Find where the given text appears and provide that cell's center as (x, y) coordinate. 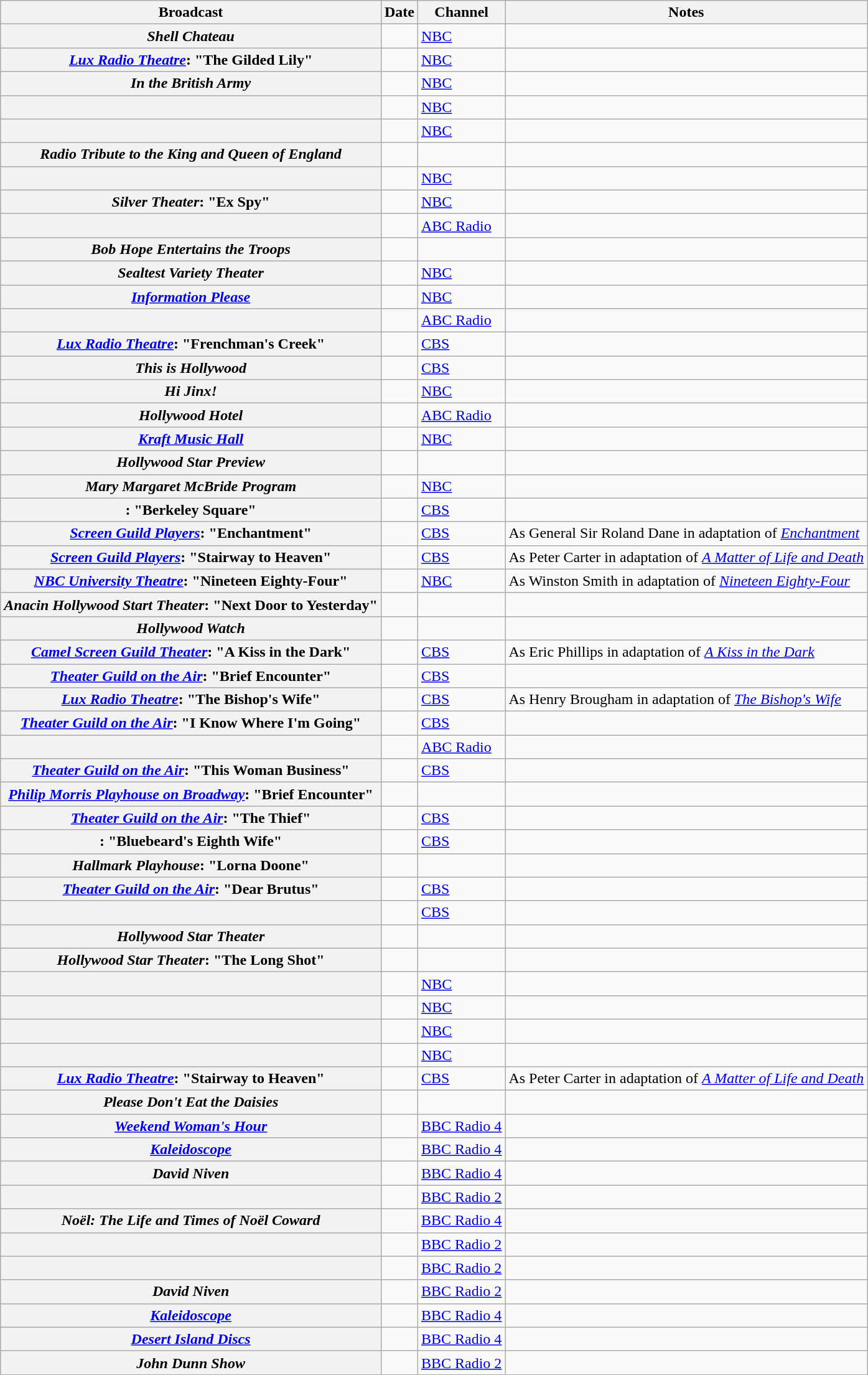
Channel (461, 12)
In the British Army (191, 83)
Date (399, 12)
Hollywood Star Theater: "The Long Shot" (191, 960)
Desert Island Discs (191, 1339)
This is Hollywood (191, 368)
Lux Radio Theatre: "Frenchman's Creek" (191, 344)
Theater Guild on the Air: "Brief Encounter" (191, 675)
Shell Chateau (191, 36)
Hi Jinx! (191, 392)
Mary Margaret McBride Program (191, 486)
Lux Radio Theatre: "Stairway to Heaven" (191, 1079)
Screen Guild Players: "Stairway to Heaven" (191, 557)
Noël: The Life and Times of Noël Coward (191, 1221)
Kraft Music Hall (191, 439)
Lux Radio Theatre: "The Gilded Lily" (191, 60)
Theater Guild on the Air: "I Know Where I'm Going" (191, 723)
Hallmark Playhouse: "Lorna Doone" (191, 865)
Camel Screen Guild Theater: "A Kiss in the Dark" (191, 652)
: "Berkeley Square" (191, 510)
Information Please (191, 297)
Bob Hope Entertains the Troops (191, 249)
: "Bluebeard's Eighth Wife" (191, 842)
Hollywood Star Preview (191, 462)
Philip Morris Playhouse on Broadway: "Brief Encounter" (191, 794)
As Henry Brougham in adaptation of The Bishop's Wife (686, 700)
Radio Tribute to the King and Queen of England (191, 154)
As Eric Phillips in adaptation of A Kiss in the Dark (686, 652)
John Dunn Show (191, 1363)
Sealtest Variety Theater (191, 273)
Screen Guild Players: "Enchantment" (191, 533)
Broadcast (191, 12)
Silver Theater: "Ex Spy" (191, 202)
As General Sir Roland Dane in adaptation of Enchantment (686, 533)
Anacin Hollywood Start Theater: "Next Door to Yesterday" (191, 604)
Theater Guild on the Air: "The Thief" (191, 818)
Weekend Woman's Hour (191, 1126)
Hollywood Hotel (191, 415)
Hollywood Watch (191, 628)
Theater Guild on the Air: "This Woman Business" (191, 771)
As Winston Smith in adaptation of Nineteen Eighty-Four (686, 581)
NBC University Theatre: "Nineteen Eighty-Four" (191, 581)
Lux Radio Theatre: "The Bishop's Wife" (191, 700)
Hollywood Star Theater (191, 936)
Notes (686, 12)
Please Don't Eat the Daisies (191, 1102)
Theater Guild on the Air: "Dear Brutus" (191, 889)
